Extract the [X, Y] coordinate from the center of the cell holding the provided text.  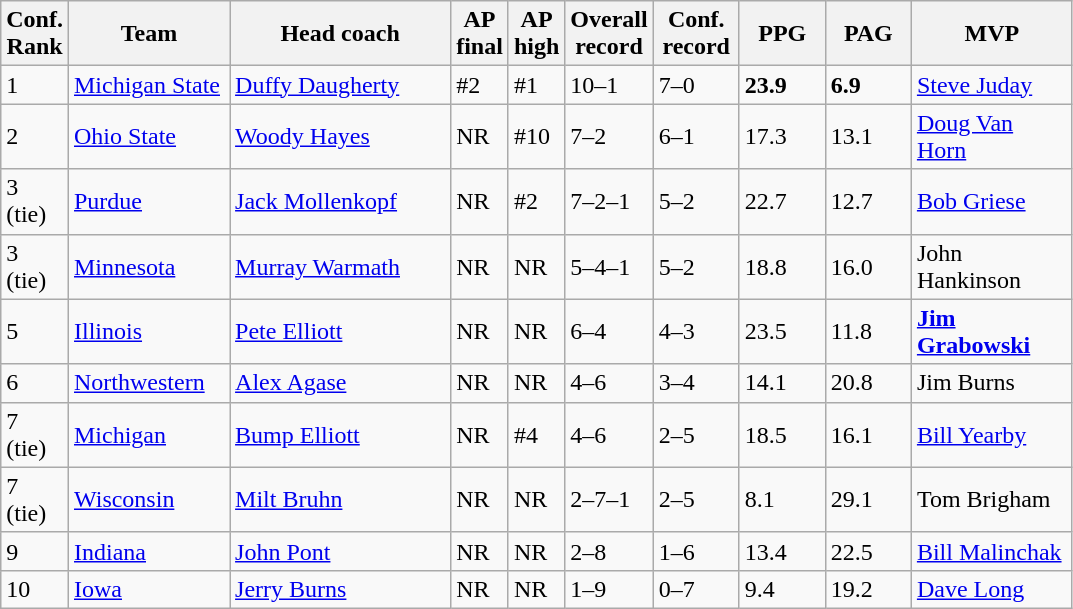
17.3 [782, 136]
16.0 [868, 266]
13.1 [868, 136]
Iowa [148, 589]
Woody Hayes [340, 136]
Tom Brigham [992, 500]
Head coach [340, 34]
Bill Yearby [992, 434]
PAG [868, 34]
0–7 [696, 589]
1–9 [609, 589]
6 [35, 383]
22.7 [782, 202]
Wisconsin [148, 500]
16.1 [868, 434]
18.5 [782, 434]
Duffy Daugherty [340, 85]
PPG [782, 34]
Minnesota [148, 266]
Michigan [148, 434]
23.9 [782, 85]
22.5 [868, 551]
3–4 [696, 383]
Jack Mollenkopf [340, 202]
Conf. Rank [35, 34]
Purdue [148, 202]
Bob Griese [992, 202]
Milt Bruhn [340, 500]
23.5 [782, 332]
Dave Long [992, 589]
Steve Juday [992, 85]
10–1 [609, 85]
6.9 [868, 85]
Jerry Burns [340, 589]
9.4 [782, 589]
29.1 [868, 500]
Alex Agase [340, 383]
2–7–1 [609, 500]
2–8 [609, 551]
9 [35, 551]
MVP [992, 34]
7–2–1 [609, 202]
AP high [536, 34]
13.4 [782, 551]
Bill Malinchak [992, 551]
Jim Grabowski [992, 332]
7–2 [609, 136]
6–1 [696, 136]
1 [35, 85]
#10 [536, 136]
10 [35, 589]
11.8 [868, 332]
5 [35, 332]
8.1 [782, 500]
#1 [536, 85]
John Pont [340, 551]
Illinois [148, 332]
John Hankinson [992, 266]
7–0 [696, 85]
1–6 [696, 551]
6–4 [609, 332]
Ohio State [148, 136]
2 [35, 136]
Indiana [148, 551]
#4 [536, 434]
18.8 [782, 266]
19.2 [868, 589]
AP final [480, 34]
4–3 [696, 332]
Conf. record [696, 34]
12.7 [868, 202]
14.1 [782, 383]
Murray Warmath [340, 266]
Overall record [609, 34]
Doug Van Horn [992, 136]
Michigan State [148, 85]
Jim Burns [992, 383]
20.8 [868, 383]
Pete Elliott [340, 332]
Northwestern [148, 383]
5–4–1 [609, 266]
Team [148, 34]
Bump Elliott [340, 434]
